From the cell containing the given text, extract its center point as [x, y] coordinate. 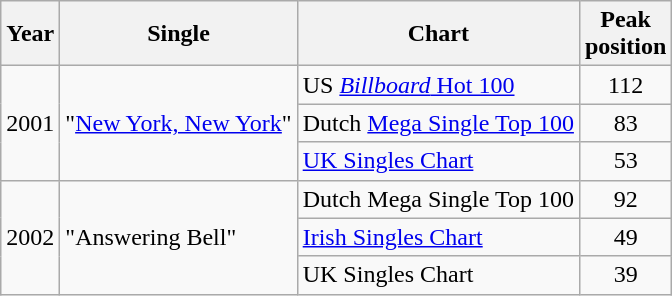
Irish Singles Chart [438, 237]
Peakposition [625, 34]
Single [178, 34]
"New York, New York" [178, 123]
92 [625, 199]
Year [30, 34]
"Answering Bell" [178, 237]
53 [625, 161]
83 [625, 123]
39 [625, 275]
112 [625, 85]
Chart [438, 34]
2002 [30, 237]
US Billboard Hot 100 [438, 85]
2001 [30, 123]
49 [625, 237]
